For the text-containing cell, return its midpoint in (x, y) coordinate format. 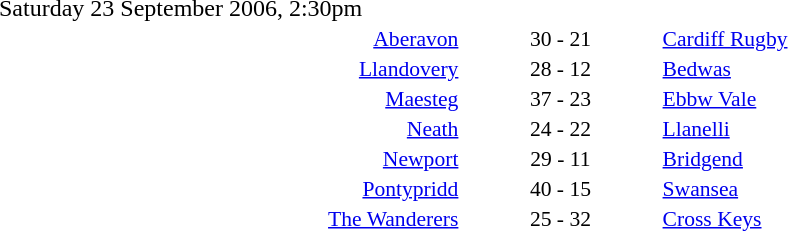
37 - 23 (560, 98)
24 - 22 (560, 128)
30 - 21 (560, 38)
28 - 12 (560, 68)
40 - 15 (560, 188)
29 - 11 (560, 158)
